Identify which cell holds the provided text, then report its [x, y] central coordinate. 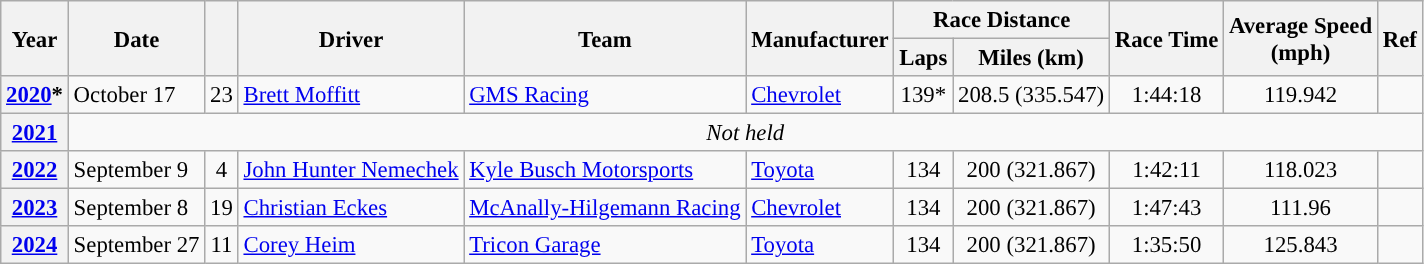
September 27 [136, 245]
Not held [745, 133]
1:35:50 [1166, 245]
Kyle Busch Motorsports [605, 170]
19 [222, 208]
2020* [35, 95]
119.942 [1301, 95]
Ref [1400, 38]
Average Speed(mph) [1301, 38]
Year [35, 38]
139* [924, 95]
Race Distance [1002, 20]
McAnally-Hilgemann Racing [605, 208]
1:47:43 [1166, 208]
11 [222, 245]
2024 [35, 245]
Driver [351, 38]
Date [136, 38]
Tricon Garage [605, 245]
2023 [35, 208]
Miles (km) [1032, 58]
23 [222, 95]
Team [605, 38]
Brett Moffitt [351, 95]
4 [222, 170]
September 8 [136, 208]
Corey Heim [351, 245]
John Hunter Nemechek [351, 170]
2022 [35, 170]
GMS Racing [605, 95]
September 9 [136, 170]
Christian Eckes [351, 208]
Manufacturer [820, 38]
1:42:11 [1166, 170]
October 17 [136, 95]
111.96 [1301, 208]
118.023 [1301, 170]
208.5 (335.547) [1032, 95]
Laps [924, 58]
Race Time [1166, 38]
125.843 [1301, 245]
2021 [35, 133]
1:44:18 [1166, 95]
